Find where the given text appears and provide that cell's center as (X, Y) coordinate. 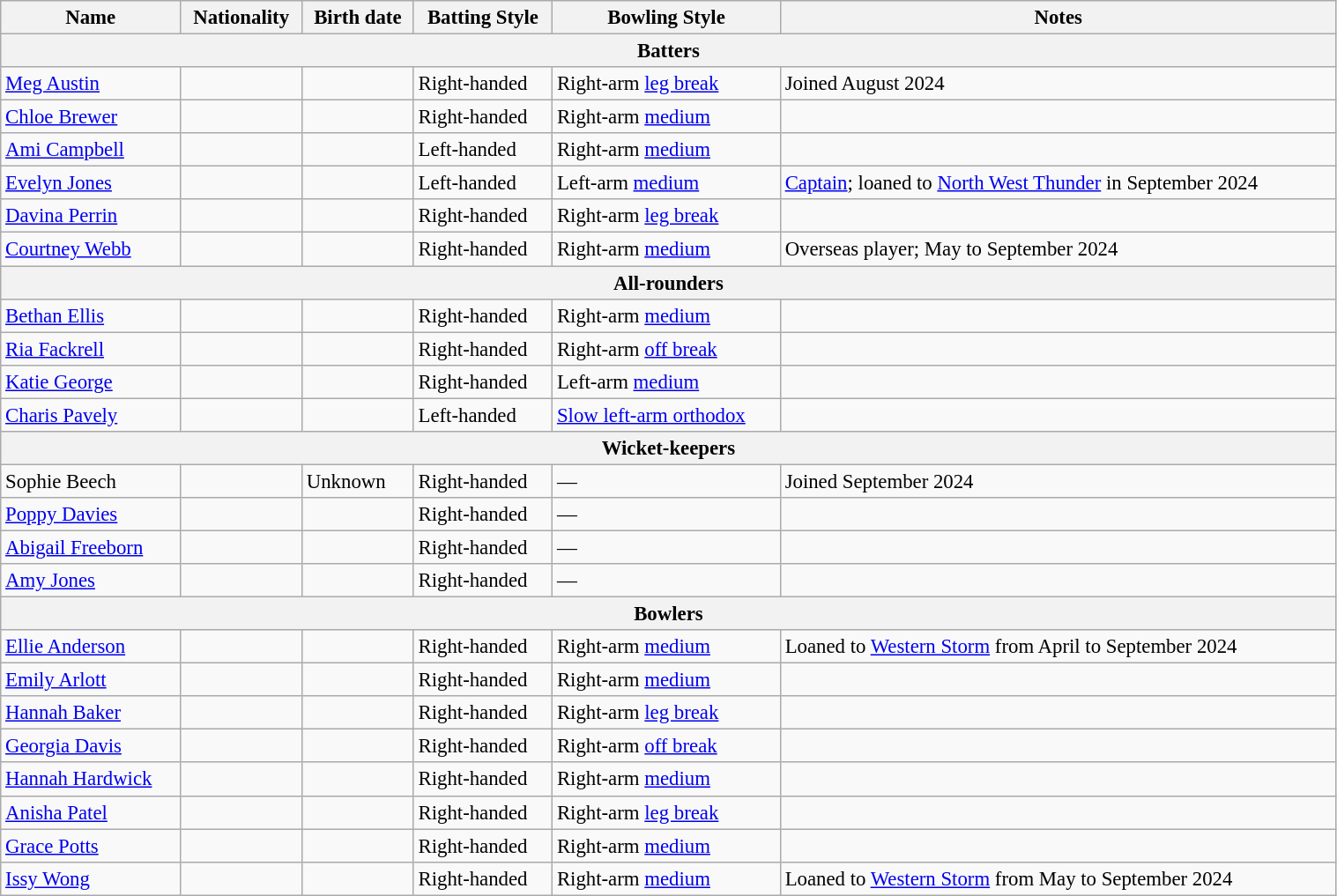
Hannah Baker (91, 713)
Nationality (241, 18)
Captain; loaned to North West Thunder in September 2024 (1058, 183)
Charis Pavely (91, 415)
Katie George (91, 381)
Slow left-arm orthodox (666, 415)
Anisha Patel (91, 812)
Overseas player; May to September 2024 (1058, 249)
Meg Austin (91, 84)
All-rounders (668, 283)
Sophie Beech (91, 481)
Hannah Hardwick (91, 780)
Bowlers (668, 614)
Batting Style (483, 18)
Georgia Davis (91, 746)
Emily Arlott (91, 680)
Courtney Webb (91, 249)
Amy Jones (91, 581)
Ellie Anderson (91, 647)
Abigail Freeborn (91, 547)
Notes (1058, 18)
Davina Perrin (91, 216)
Issy Wong (91, 878)
Joined September 2024 (1058, 481)
Unknown (358, 481)
Evelyn Jones (91, 183)
Loaned to Western Storm from April to September 2024 (1058, 647)
Bethan Ellis (91, 315)
Poppy Davies (91, 515)
Ria Fackrell (91, 349)
Loaned to Western Storm from May to September 2024 (1058, 878)
Bowling Style (666, 18)
Grace Potts (91, 846)
Joined August 2024 (1058, 84)
Name (91, 18)
Chloe Brewer (91, 117)
Batters (668, 51)
Wicket-keepers (668, 448)
Birth date (358, 18)
Ami Campbell (91, 150)
